Output the [x, y] coordinate of the center of the cell containing the given text.  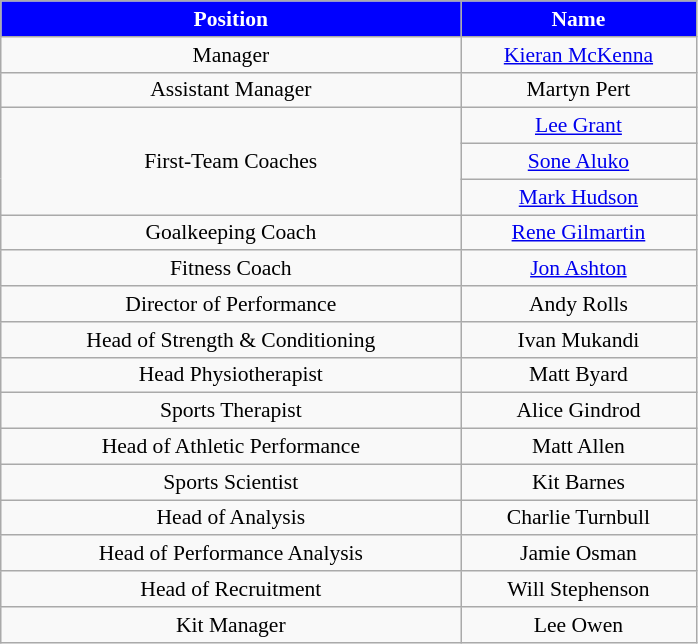
Lee Grant [578, 126]
Kieran McKenna [578, 55]
Sports Therapist [231, 411]
Head Physiotherapist [231, 375]
Jamie Osman [578, 554]
First-Team Coaches [231, 162]
Sone Aluko [578, 162]
Name [578, 19]
Will Stephenson [578, 589]
Matt Byard [578, 375]
Head of Athletic Performance [231, 447]
Position [231, 19]
Ivan Mukandi [578, 340]
Head of Recruitment [231, 589]
Alice Gindrod [578, 411]
Rene Gilmartin [578, 233]
Matt Allen [578, 447]
Sports Scientist [231, 482]
Manager [231, 55]
Kit Barnes [578, 482]
Charlie Turnbull [578, 518]
Mark Hudson [578, 197]
Fitness Coach [231, 269]
Martyn Pert [578, 90]
Director of Performance [231, 304]
Goalkeeping Coach [231, 233]
Head of Performance Analysis [231, 554]
Kit Manager [231, 625]
Assistant Manager [231, 90]
Andy Rolls [578, 304]
Head of Analysis [231, 518]
Jon Ashton [578, 269]
Lee Owen [578, 625]
Head of Strength & Conditioning [231, 340]
